Extract the [X, Y] coordinate from the center of the cell holding the provided text.  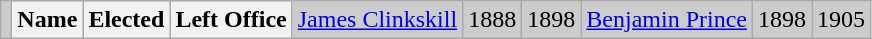
Left Office [231, 20]
James Clinkskill [377, 20]
Name [48, 20]
1888 [492, 20]
Elected [126, 20]
1905 [842, 20]
Benjamin Prince [667, 20]
